Capture the cell that displays the provided text and extract its [X, Y] central coordinate. 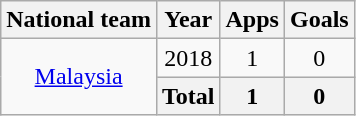
Year [188, 20]
National team [79, 20]
Malaysia [79, 77]
2018 [188, 58]
Apps [252, 20]
Total [188, 96]
Goals [319, 20]
